Provide the (x, y) coordinate of the cell's center where the given text is located.  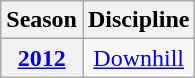
Discipline (138, 20)
2012 (42, 58)
Season (42, 20)
Downhill (138, 58)
